For the text-containing cell, return its midpoint in (X, Y) coordinate format. 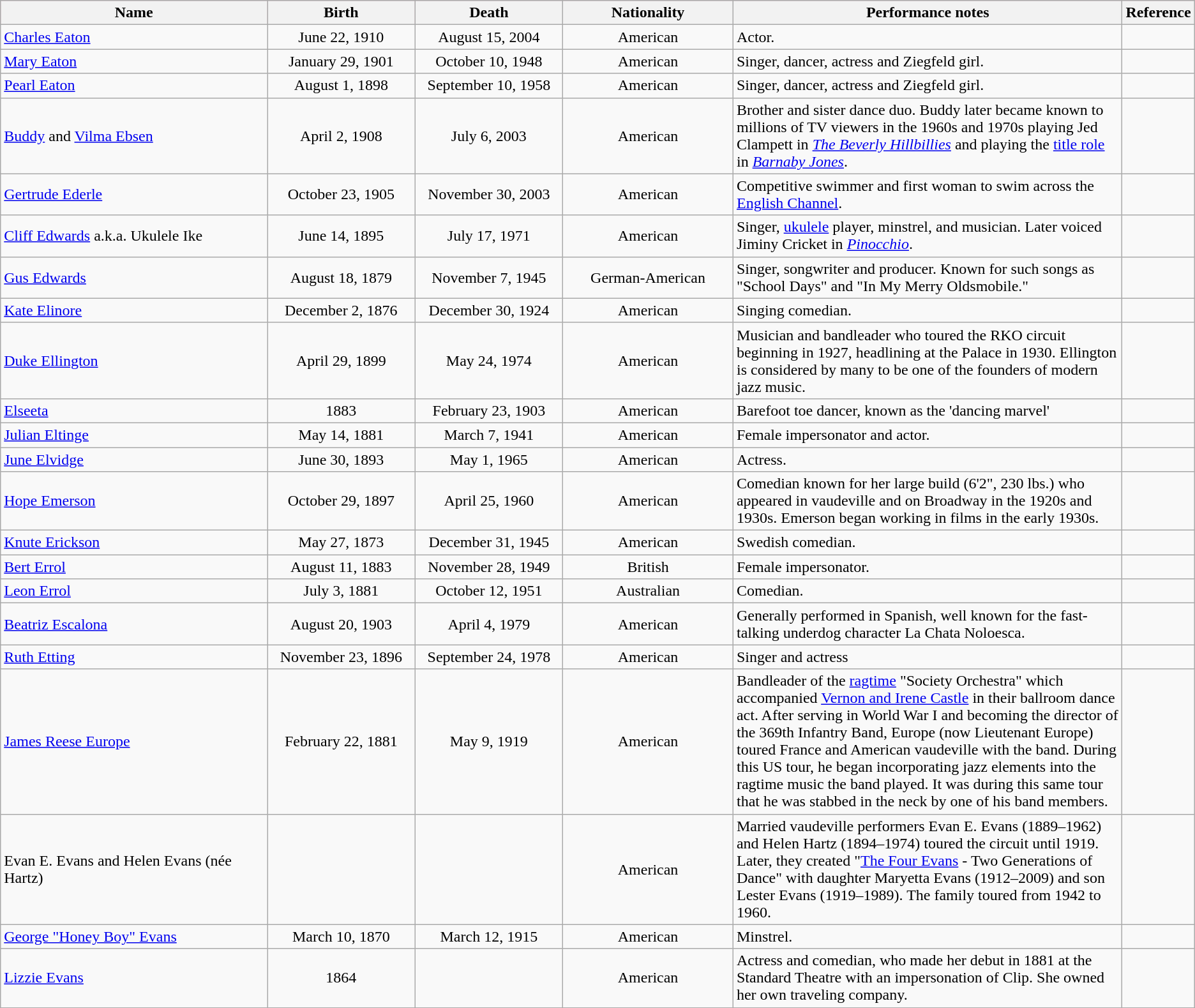
Bert Errol (134, 567)
May 14, 1881 (341, 435)
Comedian. (928, 591)
Birth (341, 13)
April 25, 1960 (489, 501)
Female impersonator and actor. (928, 435)
January 29, 1901 (341, 61)
Minstrel. (928, 937)
December 30, 1924 (489, 310)
Singer, ukulele player, minstrel, and musician. Later voiced Jiminy Cricket in Pinocchio. (928, 236)
Julian Eltinge (134, 435)
June 22, 1910 (341, 37)
Elseeta (134, 410)
Swedish comedian. (928, 543)
Pearl Eaton (134, 86)
Leon Errol (134, 591)
September 24, 1978 (489, 657)
May 1, 1965 (489, 459)
Buddy and Vilma Ebsen (134, 135)
Australian (649, 591)
Performance notes (928, 13)
British (649, 567)
Actress and comedian, who made her debut in 1881 at the Standard Theatre with an impersonation of Clip. She owned her own traveling company. (928, 978)
August 15, 2004 (489, 37)
Charles Eaton (134, 37)
Evan E. Evans and Helen Evans (née Hartz) (134, 869)
June Elvidge (134, 459)
December 2, 1876 (341, 310)
Singer and actress (928, 657)
July 3, 1881 (341, 591)
November 28, 1949 (489, 567)
Beatriz Escalona (134, 624)
June 14, 1895 (341, 236)
August 1, 1898 (341, 86)
Lizzie Evans (134, 978)
March 12, 1915 (489, 937)
Singing comedian. (928, 310)
August 11, 1883 (341, 567)
Competitive swimmer and first woman to swim across the English Channel. (928, 194)
March 7, 1941 (489, 435)
Duke Ellington (134, 360)
February 22, 1881 (341, 742)
October 23, 1905 (341, 194)
Actor. (928, 37)
Barefoot toe dancer, known as the 'dancing marvel' (928, 410)
Cliff Edwards a.k.a. Ukulele Ike (134, 236)
October 10, 1948 (489, 61)
June 30, 1893 (341, 459)
Generally performed in Spanish, well known for the fast-talking underdog character La Chata Noloesca. (928, 624)
October 12, 1951 (489, 591)
Name (134, 13)
Female impersonator. (928, 567)
April 2, 1908 (341, 135)
German-American (649, 277)
Gus Edwards (134, 277)
May 9, 1919 (489, 742)
May 27, 1873 (341, 543)
Nationality (649, 13)
May 24, 1974 (489, 360)
July 17, 1971 (489, 236)
Death (489, 13)
November 7, 1945 (489, 277)
August 18, 1879 (341, 277)
Kate Elinore (134, 310)
Ruth Etting (134, 657)
March 10, 1870 (341, 937)
February 23, 1903 (489, 410)
George "Honey Boy" Evans (134, 937)
September 10, 1958 (489, 86)
Gertrude Ederle (134, 194)
James Reese Europe (134, 742)
December 31, 1945 (489, 543)
Singer, songwriter and producer. Known for such songs as "School Days" and "In My Merry Oldsmobile." (928, 277)
August 20, 1903 (341, 624)
November 30, 2003 (489, 194)
October 29, 1897 (341, 501)
April 4, 1979 (489, 624)
Hope Emerson (134, 501)
April 29, 1899 (341, 360)
Mary Eaton (134, 61)
1883 (341, 410)
Reference (1158, 13)
1864 (341, 978)
July 6, 2003 (489, 135)
November 23, 1896 (341, 657)
Knute Erickson (134, 543)
Actress. (928, 459)
